From the cell containing the given text, extract its center point as (X, Y) coordinate. 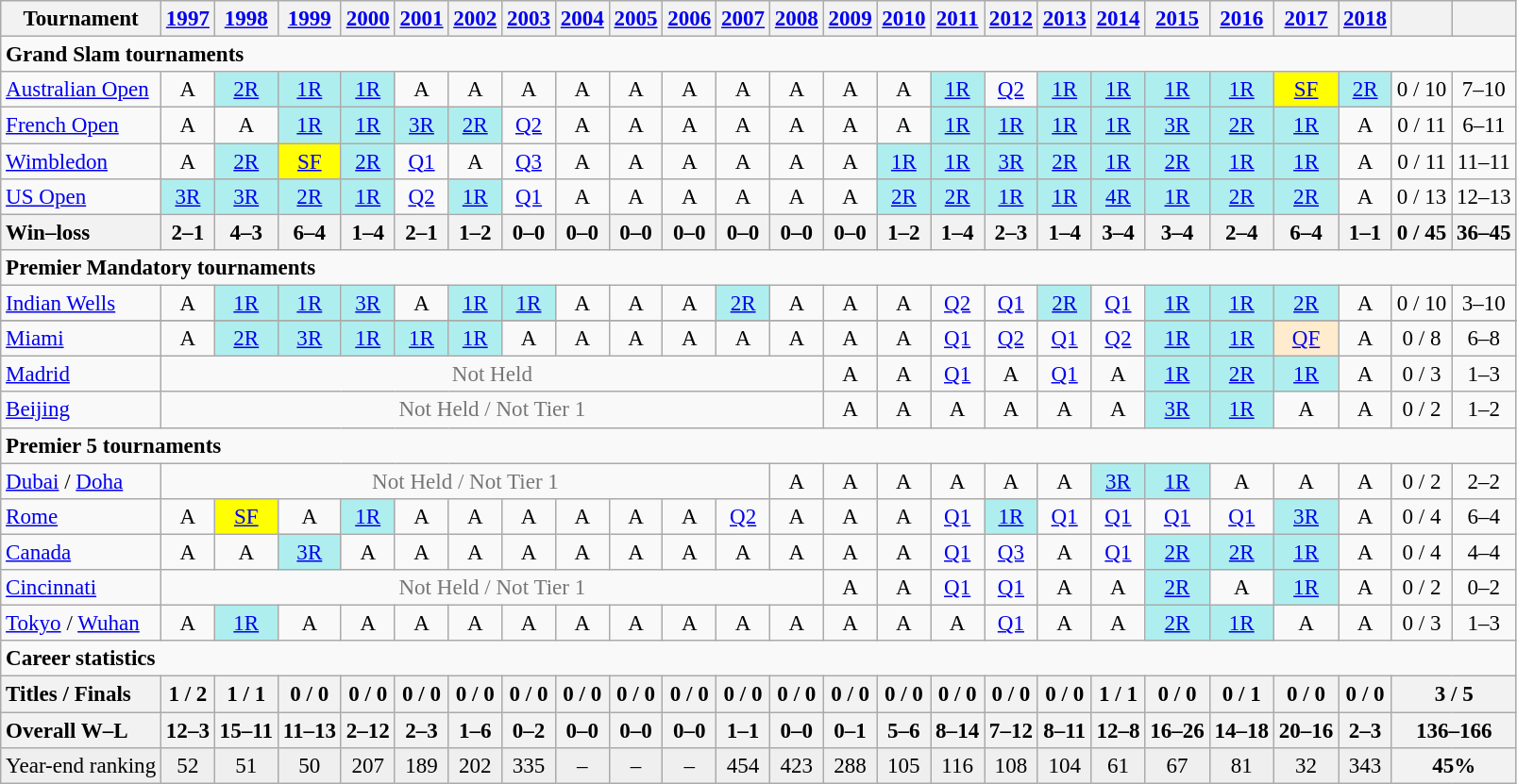
Titles / Finals (81, 694)
52 (189, 766)
51 (245, 766)
5–6 (904, 730)
343 (1365, 766)
0 / 45 (1422, 232)
108 (1012, 766)
2012 (1012, 19)
Madrid (81, 375)
Canada (81, 552)
36–45 (1484, 232)
Year-end ranking (81, 766)
0 / 8 (1422, 339)
Win–loss (81, 232)
8–11 (1065, 730)
7–12 (1012, 730)
QF (1306, 339)
207 (368, 766)
2002 (476, 19)
2014 (1118, 19)
2001 (421, 19)
288 (850, 766)
Wimbledon (81, 161)
11–11 (1484, 161)
Career statistics (759, 659)
335 (529, 766)
454 (744, 766)
Premier Mandatory tournaments (759, 268)
116 (957, 766)
2016 (1241, 19)
Miami (81, 339)
Rome (81, 517)
Overall W–L (81, 730)
2–12 (368, 730)
3 / 5 (1454, 694)
81 (1241, 766)
20–16 (1306, 730)
104 (1065, 766)
1 / 2 (189, 694)
Premier 5 tournaments (759, 445)
14–18 (1241, 730)
Not Held (493, 375)
2008 (797, 19)
2015 (1177, 19)
11–13 (310, 730)
2–4 (1241, 232)
2005 (636, 19)
Indian Wells (81, 304)
2017 (1306, 19)
6–11 (1484, 125)
61 (1118, 766)
0 / 13 (1422, 197)
189 (421, 766)
8–14 (957, 730)
12–8 (1118, 730)
45% (1454, 766)
2004 (582, 19)
French Open (81, 125)
2003 (529, 19)
3–10 (1484, 304)
Cincinnati (81, 588)
1–6 (476, 730)
2009 (850, 19)
7–10 (1484, 90)
202 (476, 766)
0–1 (850, 730)
0 / 1 (1241, 694)
2011 (957, 19)
2018 (1365, 19)
12–3 (189, 730)
1997 (189, 19)
12–13 (1484, 197)
4–3 (245, 232)
1998 (245, 19)
4R (1118, 197)
2010 (904, 19)
16–26 (1177, 730)
Tournament (81, 19)
6–8 (1484, 339)
2013 (1065, 19)
105 (904, 766)
2007 (744, 19)
Dubai / Doha (81, 481)
423 (797, 766)
Australian Open (81, 90)
1999 (310, 19)
136–166 (1454, 730)
Tokyo / Wuhan (81, 624)
4–4 (1484, 552)
US Open (81, 197)
2000 (368, 19)
2–2 (1484, 481)
Grand Slam tournaments (759, 55)
Beijing (81, 410)
15–11 (245, 730)
50 (310, 766)
32 (1306, 766)
67 (1177, 766)
2006 (689, 19)
